Capture the cell that displays the provided text and extract its (x, y) central coordinate. 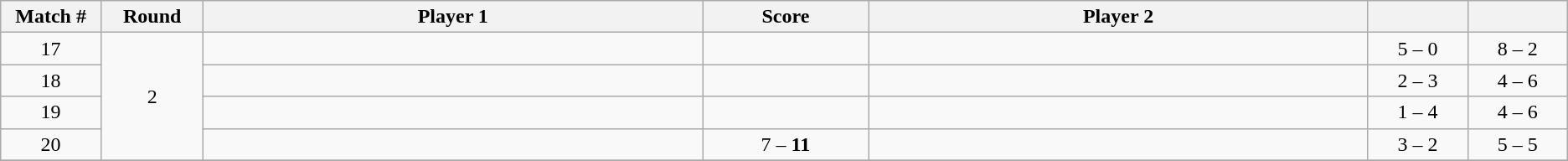
2 (152, 96)
5 – 5 (1518, 144)
1 – 4 (1417, 112)
19 (51, 112)
17 (51, 49)
8 – 2 (1518, 49)
3 – 2 (1417, 144)
Player 1 (453, 17)
Player 2 (1118, 17)
5 – 0 (1417, 49)
7 – 11 (786, 144)
Match # (51, 17)
Score (786, 17)
2 – 3 (1417, 80)
18 (51, 80)
20 (51, 144)
Round (152, 17)
